Scan for the cell matching the given text and deliver its (x, y) coordinate at center. 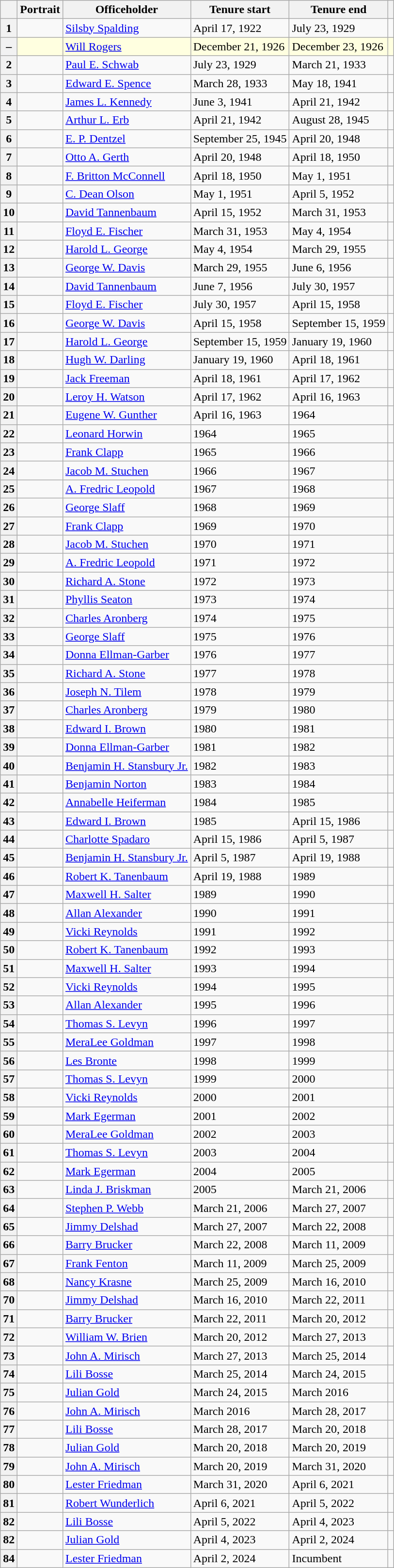
59 (9, 1116)
60 (9, 1134)
Robert Wunderlich (126, 1503)
36 (9, 692)
61 (9, 1153)
Charlotte Spadaro (126, 839)
March 21, 1933 (339, 65)
58 (9, 1097)
10 (9, 212)
71 (9, 1319)
35 (9, 673)
56 (9, 1060)
25 (9, 489)
42 (9, 802)
41 (9, 784)
Joseph N. Tilem (126, 692)
19 (9, 378)
72 (9, 1337)
51 (9, 968)
C. Dean Olson (126, 194)
September 25, 1945 (240, 139)
23 (9, 452)
3 (9, 83)
16 (9, 323)
37 (9, 710)
52 (9, 987)
Phyllis Seaton (126, 600)
Benjamin Norton (126, 784)
Jack Freeman (126, 378)
Leroy H. Watson (126, 397)
70 (9, 1300)
William W. Brien (126, 1337)
Leonard Horwin (126, 434)
Arthur L. Erb (126, 120)
4 (9, 102)
68 (9, 1282)
Incumbent (339, 1558)
80 (9, 1485)
45 (9, 858)
74 (9, 1374)
1 (9, 28)
34 (9, 655)
78 (9, 1448)
63 (9, 1190)
39 (9, 747)
47 (9, 895)
84 (9, 1558)
9 (9, 194)
August 28, 1945 (339, 120)
Frank Fenton (126, 1263)
50 (9, 950)
Les Bronte (126, 1060)
5 (9, 120)
77 (9, 1429)
7 (9, 157)
Paul E. Schwab (126, 65)
48 (9, 913)
Tenure start (240, 10)
12 (9, 249)
21 (9, 415)
18 (9, 360)
55 (9, 1042)
June 7, 1956 (240, 286)
38 (9, 729)
44 (9, 839)
64 (9, 1208)
June 6, 1956 (339, 268)
31 (9, 600)
April 15, 1952 (240, 212)
14 (9, 286)
32 (9, 618)
Will Rogers (126, 47)
57 (9, 1079)
2 (9, 65)
40 (9, 765)
Nancy Krasne (126, 1282)
11 (9, 231)
April 17, 1922 (240, 28)
33 (9, 637)
8 (9, 175)
54 (9, 1024)
15 (9, 305)
66 (9, 1245)
73 (9, 1355)
6 (9, 139)
13 (9, 268)
76 (9, 1411)
17 (9, 342)
James L. Kennedy (126, 102)
20 (9, 397)
April 5, 1952 (339, 194)
Edward E. Spence (126, 83)
46 (9, 876)
30 (9, 581)
Portrait (40, 10)
– (9, 47)
May 18, 1941 (339, 83)
December 23, 1926 (339, 47)
22 (9, 434)
March 28, 1933 (240, 83)
Officeholder (126, 10)
81 (9, 1503)
29 (9, 563)
62 (9, 1171)
E. P. Dentzel (126, 139)
Stephen P. Webb (126, 1208)
F. Britton McConnell (126, 175)
Linda J. Briskman (126, 1190)
79 (9, 1466)
Hugh W. Darling (126, 360)
65 (9, 1226)
Silsby Spalding (126, 28)
24 (9, 470)
26 (9, 507)
75 (9, 1392)
43 (9, 821)
December 21, 1926 (240, 47)
28 (9, 544)
June 3, 1941 (240, 102)
Annabelle Heiferman (126, 802)
53 (9, 1005)
67 (9, 1263)
Otto A. Gerth (126, 157)
Tenure end (339, 10)
49 (9, 931)
Eugene W. Gunther (126, 415)
27 (9, 526)
